For the text-containing cell, return its midpoint in (x, y) coordinate format. 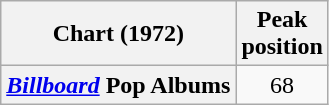
68 (282, 85)
Peakposition (282, 34)
Chart (1972) (118, 34)
Billboard Pop Albums (118, 85)
